Capture the cell that displays the provided text and extract its (x, y) central coordinate. 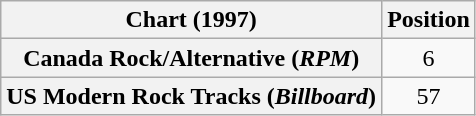
US Modern Rock Tracks (Billboard) (192, 96)
Canada Rock/Alternative (RPM) (192, 58)
57 (429, 96)
6 (429, 58)
Position (429, 20)
Chart (1997) (192, 20)
